Output the (x, y) coordinate of the center of the cell containing the given text.  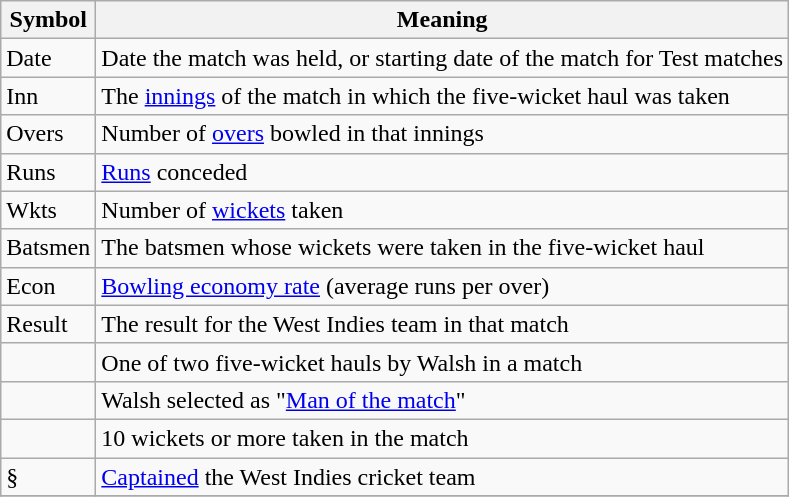
Wkts (48, 210)
Bowling economy rate (average runs per over) (442, 286)
10 wickets or more taken in the match (442, 438)
Runs conceded (442, 172)
Econ (48, 286)
Date the match was held, or starting date of the match for Test matches (442, 58)
The innings of the match in which the five-wicket haul was taken (442, 96)
Date (48, 58)
Inn (48, 96)
Walsh selected as "Man of the match" (442, 400)
The result for the West Indies team in that match (442, 324)
The batsmen whose wickets were taken in the five-wicket haul (442, 248)
§ (48, 477)
Symbol (48, 20)
One of two five-wicket hauls by Walsh in a match (442, 362)
Captained the West Indies cricket team (442, 477)
Number of overs bowled in that innings (442, 134)
Batsmen (48, 248)
Runs (48, 172)
Meaning (442, 20)
Overs (48, 134)
Result (48, 324)
Number of wickets taken (442, 210)
